Pinpoint the cell where the given text exists, returning its (x, y) midpoint coordinate. 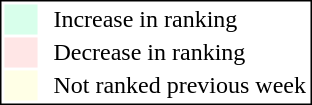
Increase in ranking (180, 19)
Not ranked previous week (180, 85)
Decrease in ranking (180, 53)
